Scan for the cell matching the given text and deliver its (x, y) coordinate at center. 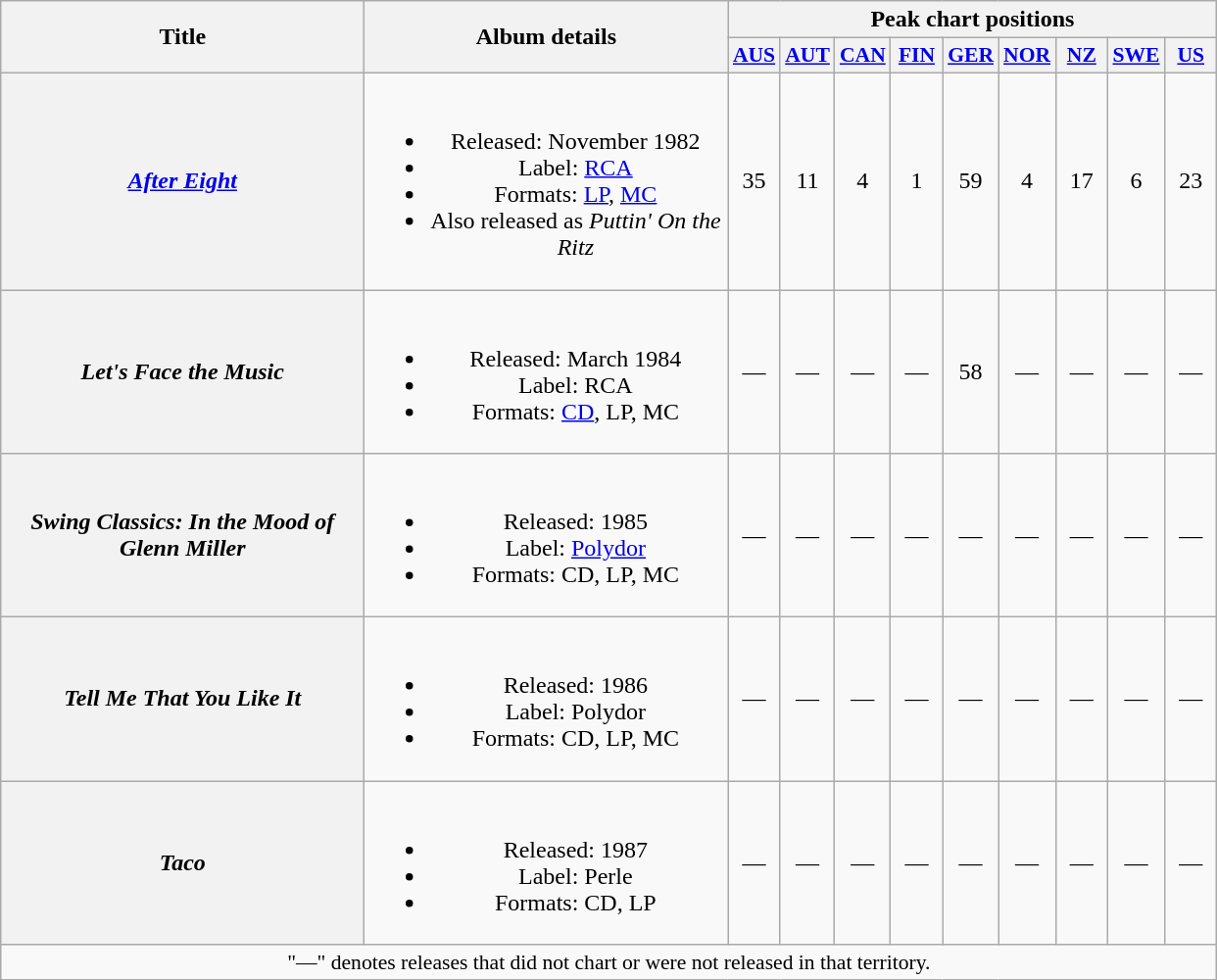
35 (755, 180)
Released: November 1982Label: RCAFormats: LP, MCAlso released as Puttin' On the Ritz (547, 180)
CAN (862, 56)
SWE (1136, 56)
58 (970, 372)
GER (970, 56)
Released: 1985Label: PolydorFormats: CD, LP, MC (547, 535)
Peak chart positions (972, 20)
AUT (807, 56)
AUS (755, 56)
6 (1136, 180)
NZ (1082, 56)
US (1192, 56)
NOR (1027, 56)
Taco (182, 862)
Tell Me That You Like It (182, 700)
"—" denotes releases that did not chart or were not released in that territory. (609, 962)
Title (182, 37)
FIN (917, 56)
17 (1082, 180)
23 (1192, 180)
Swing Classics: In the Mood of Glenn Miller (182, 535)
After Eight (182, 180)
Let's Face the Music (182, 372)
Released: 1987Label: PerleFormats: CD, LP (547, 862)
Album details (547, 37)
Released: 1986Label: PolydorFormats: CD, LP, MC (547, 700)
1 (917, 180)
59 (970, 180)
Released: March 1984Label: RCAFormats: CD, LP, MC (547, 372)
11 (807, 180)
